Search for the cell housing the specified text and yield its [x, y] center coordinate. 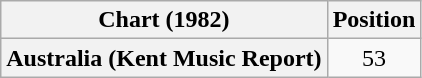
Position [374, 20]
Australia (Kent Music Report) [164, 58]
Chart (1982) [164, 20]
53 [374, 58]
